Capture the cell that displays the provided text and extract its [X, Y] central coordinate. 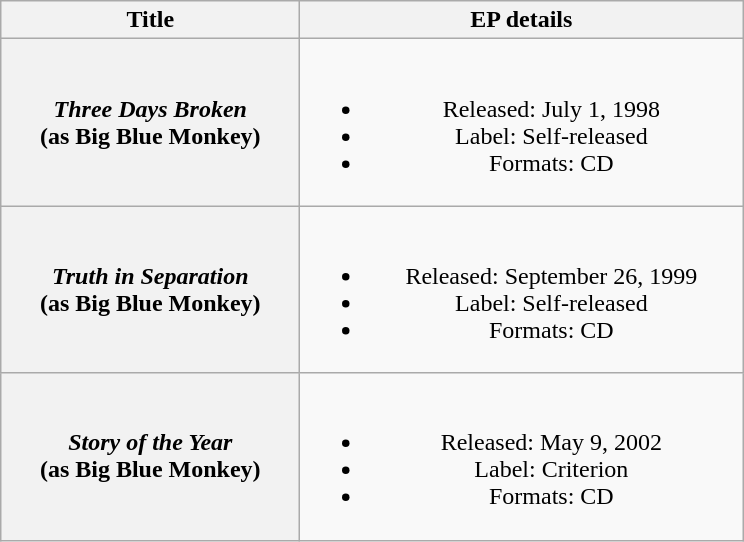
Title [150, 20]
Released: July 1, 1998Label: Self-releasedFormats: CD [522, 122]
Story of the Year(as Big Blue Monkey) [150, 456]
Three Days Broken(as Big Blue Monkey) [150, 122]
Released: September 26, 1999Label: Self-releasedFormats: CD [522, 290]
EP details [522, 20]
Truth in Separation(as Big Blue Monkey) [150, 290]
Released: May 9, 2002Label: CriterionFormats: CD [522, 456]
